From the cell containing the given text, extract its center point as (X, Y) coordinate. 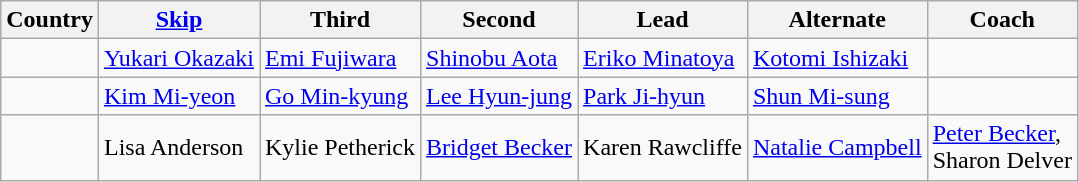
Lead (663, 20)
Shun Mi-sung (837, 96)
Peter Becker,Sharon Delver (1002, 148)
Karen Rawcliffe (663, 148)
Natalie Campbell (837, 148)
Lee Hyun-jung (500, 96)
Second (500, 20)
Shinobu Aota (500, 58)
Lisa Anderson (178, 148)
Emi Fujiwara (340, 58)
Kotomi Ishizaki (837, 58)
Third (340, 20)
Bridget Becker (500, 148)
Eriko Minatoya (663, 58)
Kim Mi-yeon (178, 96)
Skip (178, 20)
Country (50, 20)
Go Min-kyung (340, 96)
Park Ji-hyun (663, 96)
Alternate (837, 20)
Coach (1002, 20)
Yukari Okazaki (178, 58)
Kylie Petherick (340, 148)
